Output the [X, Y] coordinate of the center of the cell containing the given text.  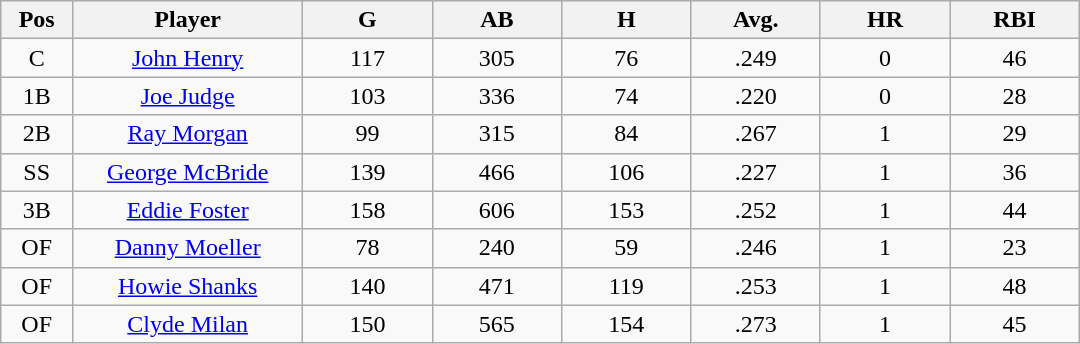
76 [626, 58]
28 [1014, 96]
Pos [37, 20]
.220 [756, 96]
45 [1014, 324]
84 [626, 134]
AB [496, 20]
103 [368, 96]
.273 [756, 324]
.252 [756, 210]
Joe Judge [188, 96]
.249 [756, 58]
139 [368, 172]
.227 [756, 172]
John Henry [188, 58]
Howie Shanks [188, 286]
23 [1014, 248]
565 [496, 324]
G [368, 20]
158 [368, 210]
78 [368, 248]
C [37, 58]
36 [1014, 172]
44 [1014, 210]
471 [496, 286]
153 [626, 210]
.253 [756, 286]
SS [37, 172]
Clyde Milan [188, 324]
315 [496, 134]
.246 [756, 248]
.267 [756, 134]
3B [37, 210]
336 [496, 96]
74 [626, 96]
2B [37, 134]
117 [368, 58]
154 [626, 324]
Ray Morgan [188, 134]
Danny Moeller [188, 248]
99 [368, 134]
48 [1014, 286]
606 [496, 210]
H [626, 20]
RBI [1014, 20]
Eddie Foster [188, 210]
466 [496, 172]
119 [626, 286]
Player [188, 20]
140 [368, 286]
305 [496, 58]
29 [1014, 134]
59 [626, 248]
46 [1014, 58]
240 [496, 248]
1B [37, 96]
150 [368, 324]
Avg. [756, 20]
106 [626, 172]
HR [884, 20]
George McBride [188, 172]
